From the cell containing the given text, extract its center point as [x, y] coordinate. 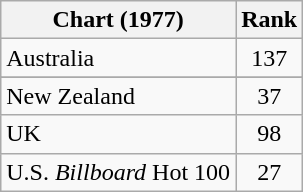
37 [270, 96]
Chart (1977) [118, 20]
137 [270, 58]
UK [118, 134]
Australia [118, 58]
U.S. Billboard Hot 100 [118, 172]
98 [270, 134]
Rank [270, 20]
New Zealand [118, 96]
27 [270, 172]
